For the text-containing cell, return its midpoint in (x, y) coordinate format. 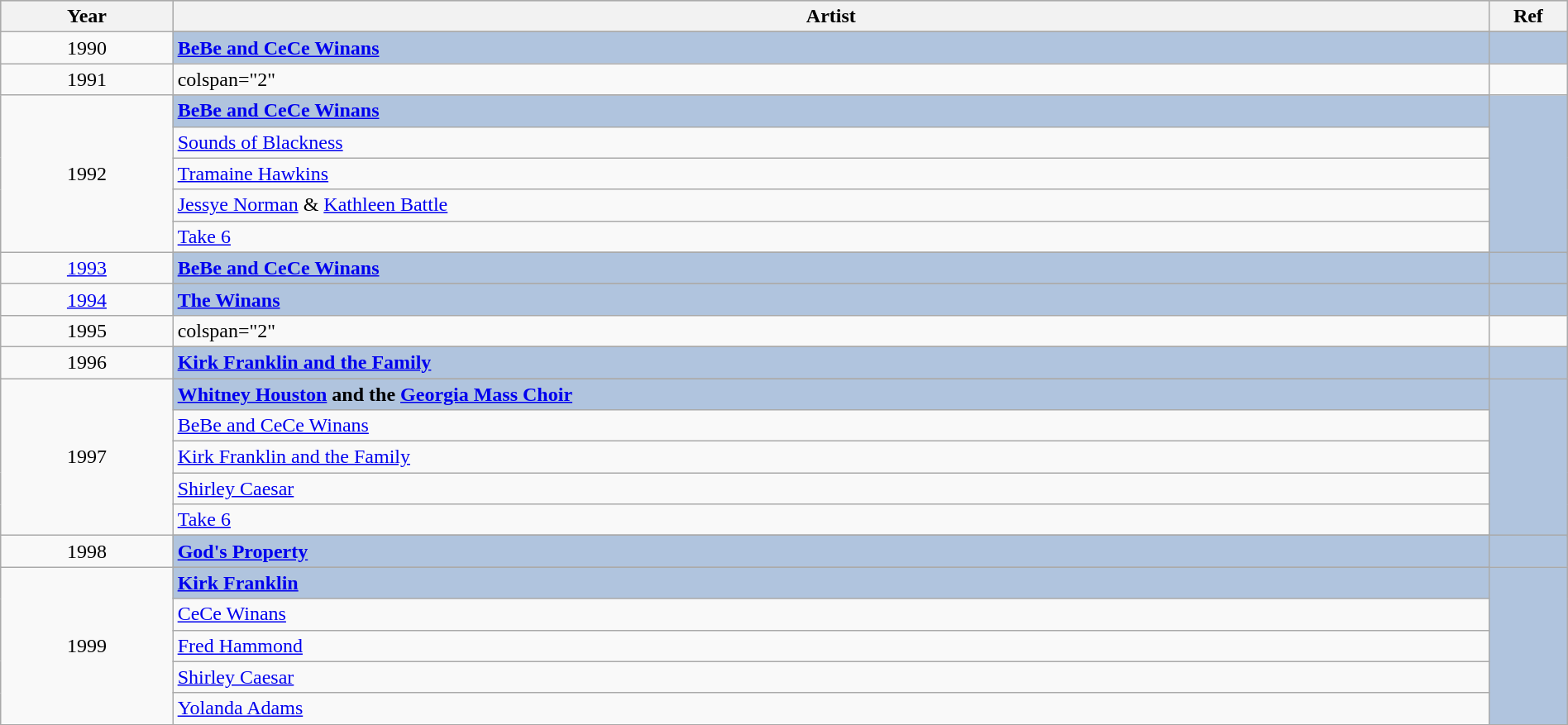
Ref (1528, 17)
1994 (87, 299)
1991 (87, 79)
1995 (87, 331)
CeCe Winans (830, 614)
Fred Hammond (830, 646)
1996 (87, 362)
Yolanda Adams (830, 708)
1999 (87, 646)
1993 (87, 268)
God's Property (830, 551)
1990 (87, 48)
1998 (87, 551)
Sounds of Blackness (830, 142)
1992 (87, 174)
Whitney Houston and the Georgia Mass Choir (830, 394)
Jessye Norman & Kathleen Battle (830, 205)
The Winans (830, 299)
Artist (830, 17)
Kirk Franklin (830, 583)
Year (87, 17)
Tramaine Hawkins (830, 174)
1997 (87, 457)
